Find where the given text appears and provide that cell's center as (x, y) coordinate. 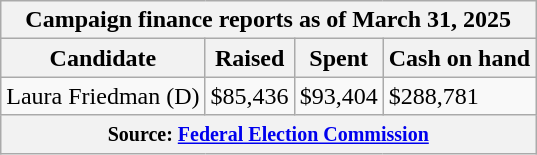
Source: Federal Election Commission (268, 134)
Cash on hand (459, 58)
Candidate (103, 58)
Spent (338, 58)
$93,404 (338, 96)
$85,436 (250, 96)
Laura Friedman (D) (103, 96)
$288,781 (459, 96)
Raised (250, 58)
Campaign finance reports as of March 31, 2025 (268, 20)
